Detect which cell encompasses the target text, then output its (X, Y) center coordinate. 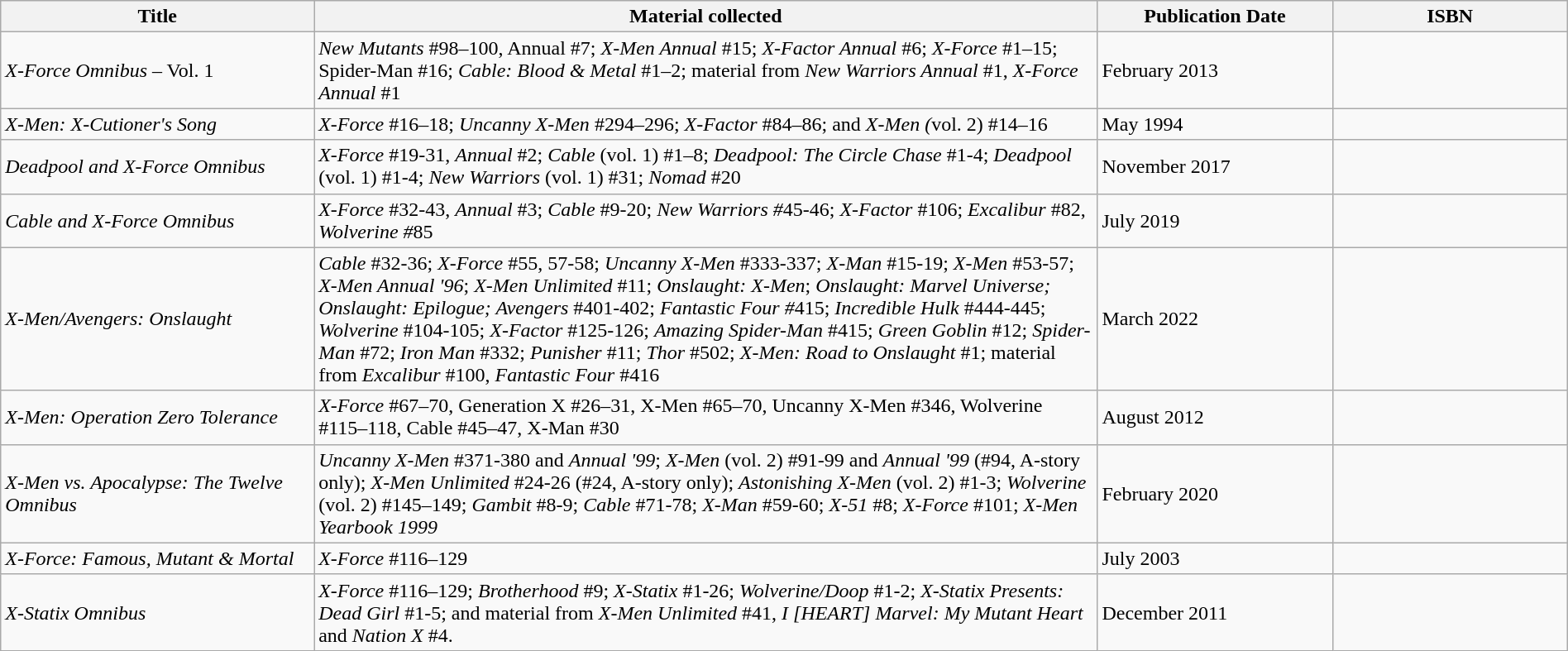
X-Men: Operation Zero Tolerance (157, 417)
X-Force #16–18; Uncanny X-Men #294–296; X-Factor #84–86; and X-Men (vol. 2) #14–16 (706, 124)
Title (157, 17)
February 2013 (1215, 70)
X-Men vs. Apocalypse: The Twelve Omnibus (157, 493)
Material collected (706, 17)
X-Force #67–70, Generation X #26–31, X-Men #65–70, Uncanny X-Men #346, Wolverine #115–118, Cable #45–47, X-Man #30 (706, 417)
July 2003 (1215, 558)
February 2020 (1215, 493)
December 2011 (1215, 612)
Deadpool and X-Force Omnibus (157, 167)
X-Force Omnibus – Vol. 1 (157, 70)
Cable and X-Force Omnibus (157, 220)
X-Force #116–129 (706, 558)
X-Force: Famous, Mutant & Mortal (157, 558)
July 2019 (1215, 220)
X-Force #32-43, Annual #3; Cable #9-20; New Warriors #45-46; X-Factor #106; Excalibur #82, Wolverine #85 (706, 220)
X-Force #19-31, Annual #2; Cable (vol. 1) #1–8; Deadpool: The Circle Chase #1-4; Deadpool (vol. 1) #1-4; New Warriors (vol. 1) #31; Nomad #20 (706, 167)
Publication Date (1215, 17)
X-Statix Omnibus (157, 612)
March 2022 (1215, 319)
X-Men/Avengers: Onslaught (157, 319)
May 1994 (1215, 124)
August 2012 (1215, 417)
X-Men: X-Cutioner's Song (157, 124)
ISBN (1450, 17)
November 2017 (1215, 167)
